For the text-containing cell, return its midpoint in [X, Y] coordinate format. 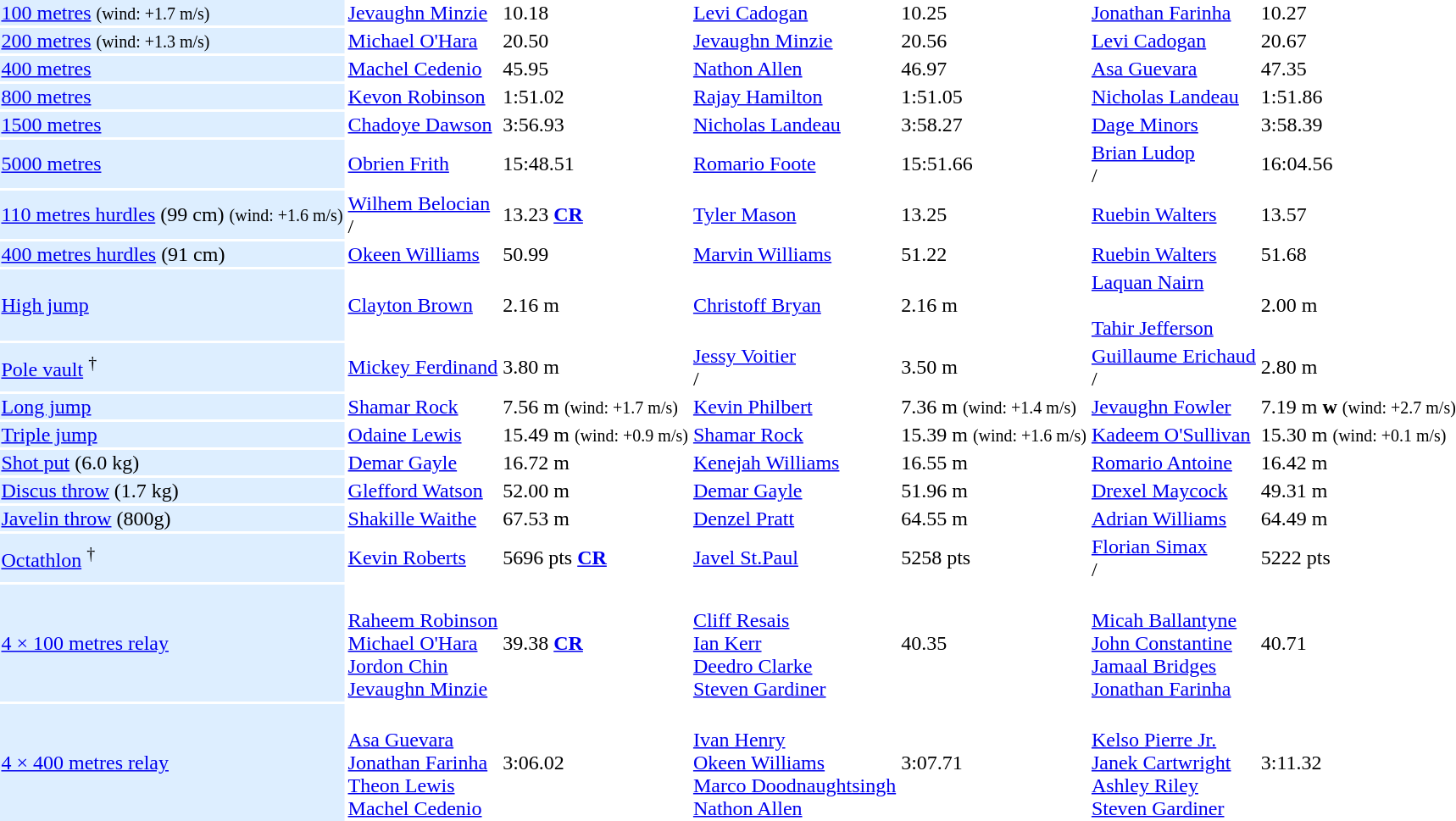
46.97 [994, 69]
Chadoye Dawson [423, 125]
Raheem Robinson Michael O'Hara Jordon Chin Jevaughn Minzie [423, 643]
Kadeem O'Sullivan [1173, 435]
Asa Guevara [1173, 69]
15:48.51 [596, 164]
1:51.02 [596, 97]
15.49 m (wind: +0.9 m/s) [596, 435]
16.72 m [596, 463]
Machel Cedenio [423, 69]
Laquan Nairn Tahir Jefferson [1173, 305]
Jonathan Farinha [1173, 13]
Long jump [172, 407]
Triple jump [172, 435]
Octathlon † [172, 558]
40.35 [994, 643]
Pole vault † [172, 368]
Christoff Bryan [794, 305]
4 × 400 metres relay [172, 763]
Cliff Resais Ian Kerr Deedro Clarke Steven Gardiner [794, 643]
High jump [172, 305]
Kelso Pierre Jr. Janek Cartwright Ashley Riley Steven Gardiner [1173, 763]
7.36 m (wind: +1.4 m/s) [994, 407]
51.96 m [994, 491]
Discus throw (1.7 kg) [172, 491]
13.23 CR [596, 215]
5000 metres [172, 164]
4 × 100 metres relay [172, 643]
Odaine Lewis [423, 435]
Glefford Watson [423, 491]
39.38 CR [596, 643]
Tyler Mason [794, 215]
Kevin Roberts [423, 558]
51.22 [994, 254]
Clayton Brown [423, 305]
1500 metres [172, 125]
10.18 [596, 13]
5258 pts [994, 558]
67.53 m [596, 519]
Javelin throw (800g) [172, 519]
Obrien Frith [423, 164]
200 metres (wind: +1.3 m/s) [172, 41]
Brian Ludop / [1173, 164]
64.55 m [994, 519]
Dage Minors [1173, 125]
Kevon Robinson [423, 97]
3:56.93 [596, 125]
15:51.66 [994, 164]
3:06.02 [596, 763]
100 metres (wind: +1.7 m/s) [172, 13]
1:51.05 [994, 97]
5696 pts CR [596, 558]
52.00 m [596, 491]
Jessy Voitier / [794, 368]
Florian Simax / [1173, 558]
3.50 m [994, 368]
3.80 m [596, 368]
Guillaume Erichaud / [1173, 368]
Adrian Williams [1173, 519]
Micah Ballantyne John Constantine Jamaal Bridges Jonathan Farinha [1173, 643]
Marvin Williams [794, 254]
Rajay Hamilton [794, 97]
400 metres hurdles (91 cm) [172, 254]
3:58.27 [994, 125]
Javel St.Paul [794, 558]
110 metres hurdles (99 cm) (wind: +1.6 m/s) [172, 215]
3:07.71 [994, 763]
Ivan Henry Okeen Williams Marco Doodnaughtsingh Nathon Allen [794, 763]
Jevaughn Fowler [1173, 407]
Drexel Maycock [1173, 491]
Mickey Ferdinand [423, 368]
Asa Guevara Jonathan Farinha Theon Lewis Machel Cedenio [423, 763]
13.25 [994, 215]
45.95 [596, 69]
Kevin Philbert [794, 407]
Kenejah Williams [794, 463]
Okeen Williams [423, 254]
20.50 [596, 41]
16.55 m [994, 463]
400 metres [172, 69]
20.56 [994, 41]
Nathon Allen [794, 69]
Wilhem Belocian / [423, 215]
Romario Antoine [1173, 463]
7.56 m (wind: +1.7 m/s) [596, 407]
50.99 [596, 254]
10.25 [994, 13]
15.39 m (wind: +1.6 m/s) [994, 435]
Shakille Waithe [423, 519]
800 metres [172, 97]
Michael O'Hara [423, 41]
Romario Foote [794, 164]
Shot put (6.0 kg) [172, 463]
Denzel Pratt [794, 519]
